Pinpoint the cell where the given text exists, returning its (x, y) midpoint coordinate. 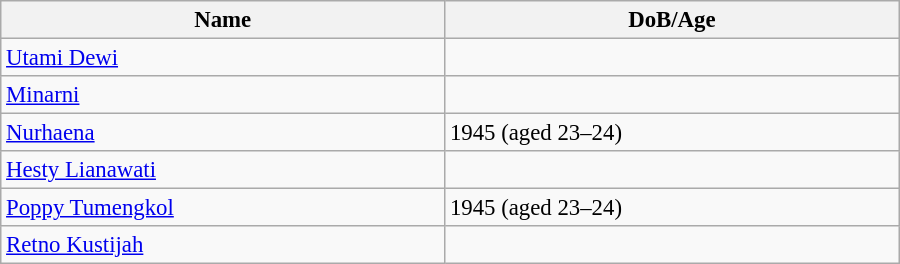
Nurhaena (223, 133)
Name (223, 20)
Utami Dewi (223, 58)
Hesty Lianawati (223, 170)
Minarni (223, 95)
DoB/Age (672, 20)
Retno Kustijah (223, 245)
Poppy Tumengkol (223, 208)
